Provide the [X, Y] coordinate of the cell's center where the given text is located.  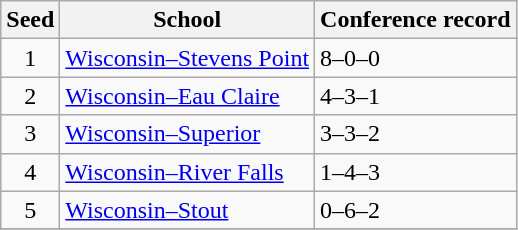
Wisconsin–Stevens Point [188, 58]
1–4–3 [416, 172]
0–6–2 [416, 210]
4 [30, 172]
Wisconsin–Superior [188, 134]
Wisconsin–Eau Claire [188, 96]
2 [30, 96]
3 [30, 134]
Wisconsin–Stout [188, 210]
5 [30, 210]
Seed [30, 20]
4–3–1 [416, 96]
Wisconsin–River Falls [188, 172]
3–3–2 [416, 134]
School [188, 20]
8–0–0 [416, 58]
Conference record [416, 20]
1 [30, 58]
